Extract the [X, Y] coordinate from the center of the cell holding the provided text.  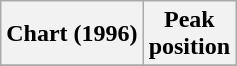
Peakposition [189, 34]
Chart (1996) [72, 34]
